Return the [X, Y] coordinate for the center point of the cell that contains the specified text.  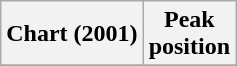
Chart (2001) [72, 34]
Peakposition [189, 34]
